From the cell containing the given text, extract its center point as (X, Y) coordinate. 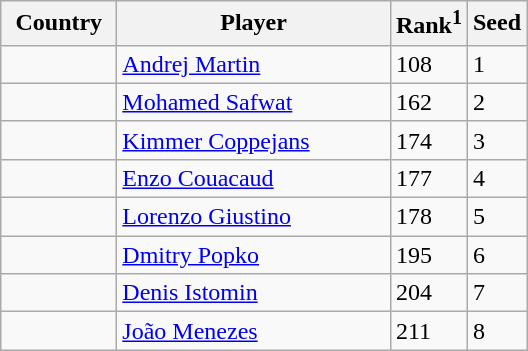
6 (496, 255)
178 (428, 217)
195 (428, 255)
Enzo Couacaud (254, 178)
Mohamed Safwat (254, 102)
174 (428, 140)
162 (428, 102)
8 (496, 331)
Lorenzo Giustino (254, 217)
Country (59, 24)
7 (496, 293)
108 (428, 64)
João Menezes (254, 331)
Player (254, 24)
3 (496, 140)
Denis Istomin (254, 293)
Andrej Martin (254, 64)
Rank1 (428, 24)
4 (496, 178)
1 (496, 64)
Dmitry Popko (254, 255)
177 (428, 178)
5 (496, 217)
204 (428, 293)
211 (428, 331)
2 (496, 102)
Kimmer Coppejans (254, 140)
Seed (496, 24)
